Capture the cell that displays the provided text and extract its [X, Y] central coordinate. 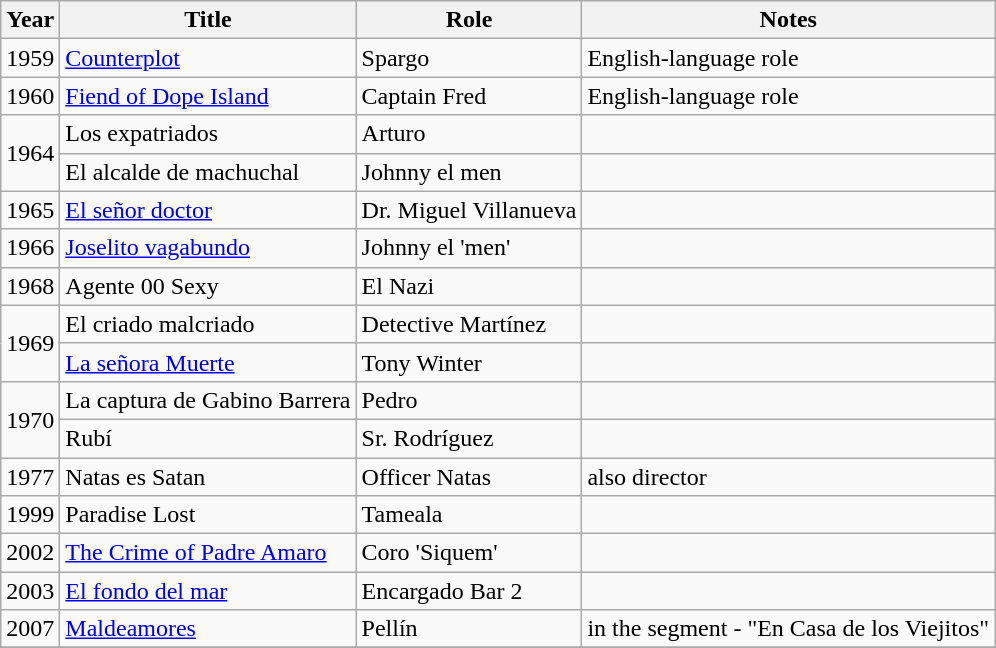
Tony Winter [469, 362]
1959 [30, 58]
La señora Muerte [208, 362]
1965 [30, 210]
1968 [30, 286]
Agente 00 Sexy [208, 286]
Role [469, 20]
1966 [30, 248]
Encargado Bar 2 [469, 591]
Natas es Satan [208, 477]
1969 [30, 343]
El fondo del mar [208, 591]
2002 [30, 553]
El criado malcriado [208, 324]
in the segment - "En Casa de los Viejitos" [788, 629]
Tameala [469, 515]
Johnny el men [469, 172]
Paradise Lost [208, 515]
1970 [30, 419]
Captain Fred [469, 96]
Spargo [469, 58]
Notes [788, 20]
Fiend of Dope Island [208, 96]
El Nazi [469, 286]
Coro 'Siquem' [469, 553]
1999 [30, 515]
Joselito vagabundo [208, 248]
2003 [30, 591]
Dr. Miguel Villanueva [469, 210]
Detective Martínez [469, 324]
1960 [30, 96]
Year [30, 20]
The Crime of Padre Amaro [208, 553]
Pellín [469, 629]
1964 [30, 153]
Pedro [469, 400]
Arturo [469, 134]
Los expatriados [208, 134]
El señor doctor [208, 210]
1977 [30, 477]
Maldeamores [208, 629]
Sr. Rodríguez [469, 438]
Johnny el 'men' [469, 248]
2007 [30, 629]
Counterplot [208, 58]
Title [208, 20]
Officer Natas [469, 477]
Rubí [208, 438]
La captura de Gabino Barrera [208, 400]
also director [788, 477]
El alcalde de machuchal [208, 172]
